Output the [x, y] coordinate of the center of the cell containing the given text.  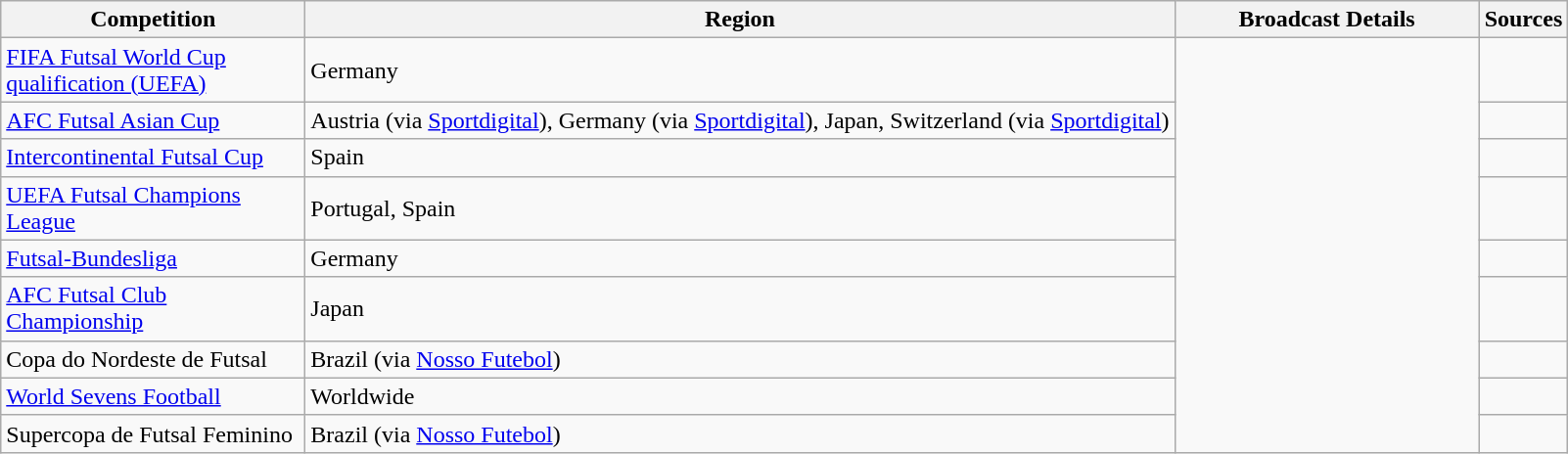
World Sevens Football [153, 396]
Worldwide [740, 396]
Copa do Nordeste de Futsal [153, 359]
Broadcast Details [1327, 20]
Japan [740, 309]
Region [740, 20]
Spain [740, 158]
Austria (via Sportdigital), Germany (via Sportdigital), Japan, Switzerland (via Sportdigital) [740, 120]
Intercontinental Futsal Cup [153, 158]
Futsal-Bundesliga [153, 258]
Sources [1523, 20]
UEFA Futsal Champions League [153, 207]
Portugal, Spain [740, 207]
Supercopa de Futsal Feminino [153, 433]
AFC Futsal Asian Cup [153, 120]
Competition [153, 20]
AFC Futsal Club Championship [153, 309]
FIFA Futsal World Cup qualification (UEFA) [153, 70]
